From the cell containing the given text, extract its center point as (x, y) coordinate. 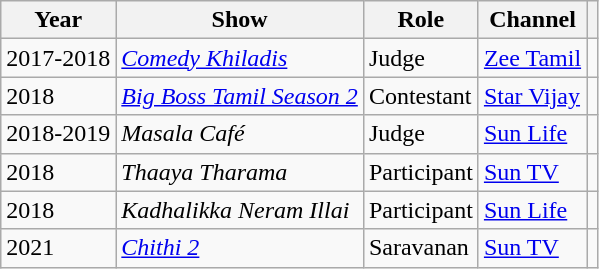
Show (240, 20)
2021 (58, 248)
Year (58, 20)
Zee Tamil (532, 58)
Kadhalikka Neram Illai (240, 210)
Comedy Khiladis (240, 58)
Role (420, 20)
Chithi 2 (240, 248)
Contestant (420, 96)
Star Vijay (532, 96)
Channel (532, 20)
Saravanan (420, 248)
Big Boss Tamil Season 2 (240, 96)
Masala Café (240, 134)
2018-2019 (58, 134)
Thaaya Tharama (240, 172)
2017-2018 (58, 58)
